Determine the (x, y) coordinate at the center of the cell enclosing the given text.  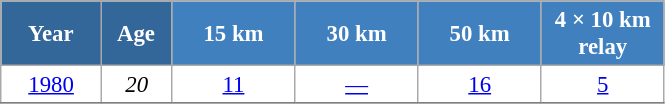
50 km (480, 34)
15 km (234, 34)
16 (480, 85)
20 (136, 85)
11 (234, 85)
5 (602, 85)
1980 (52, 85)
4 × 10 km relay (602, 34)
Age (136, 34)
— (356, 85)
30 km (356, 34)
Year (52, 34)
